Search for the cell housing the specified text and yield its (x, y) center coordinate. 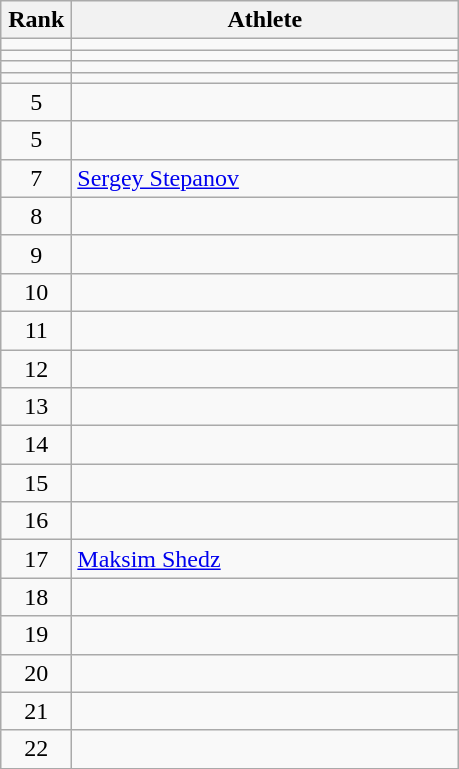
Sergey Stepanov (265, 178)
20 (36, 673)
Maksim Shedz (265, 559)
Rank (36, 20)
13 (36, 407)
Athlete (265, 20)
12 (36, 369)
19 (36, 635)
11 (36, 330)
18 (36, 597)
22 (36, 749)
14 (36, 445)
9 (36, 254)
17 (36, 559)
8 (36, 216)
21 (36, 711)
15 (36, 483)
16 (36, 521)
10 (36, 292)
7 (36, 178)
